Identify which cell holds the provided text, then report its (x, y) central coordinate. 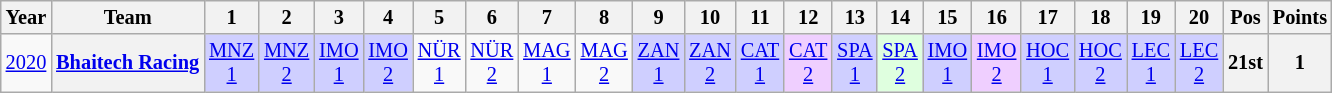
LEC1 (1151, 63)
Bhaitech Racing (128, 63)
CAT2 (808, 63)
NÜR2 (492, 63)
Team (128, 17)
SPA1 (854, 63)
16 (996, 17)
SPA2 (900, 63)
HOC2 (1100, 63)
6 (492, 17)
ZAN2 (710, 63)
20 (1199, 17)
CAT1 (760, 63)
8 (604, 17)
5 (440, 17)
2 (286, 17)
HOC1 (1048, 63)
3 (338, 17)
7 (546, 17)
MNZ2 (286, 63)
NÜR1 (440, 63)
10 (710, 17)
4 (388, 17)
Points (1300, 17)
12 (808, 17)
19 (1151, 17)
13 (854, 17)
18 (1100, 17)
Year (26, 17)
MAG1 (546, 63)
17 (1048, 17)
11 (760, 17)
15 (948, 17)
9 (659, 17)
Pos (1246, 17)
2020 (26, 63)
LEC2 (1199, 63)
MNZ1 (232, 63)
21st (1246, 63)
ZAN1 (659, 63)
14 (900, 17)
MAG2 (604, 63)
